Detect which cell encompasses the target text, then output its (x, y) center coordinate. 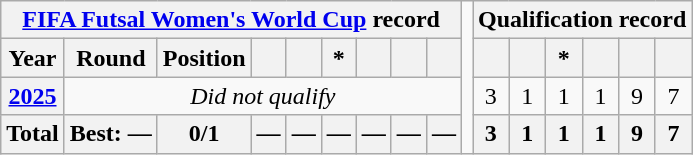
Position (204, 58)
2025 (33, 96)
Qualification record (582, 20)
Total (33, 134)
Year (33, 58)
0/1 (204, 134)
FIFA Futsal Women's World Cup record (232, 20)
Round (110, 58)
Best: — (110, 134)
Did not qualify (262, 96)
